Return [X, Y] of the center of cell containing provided text 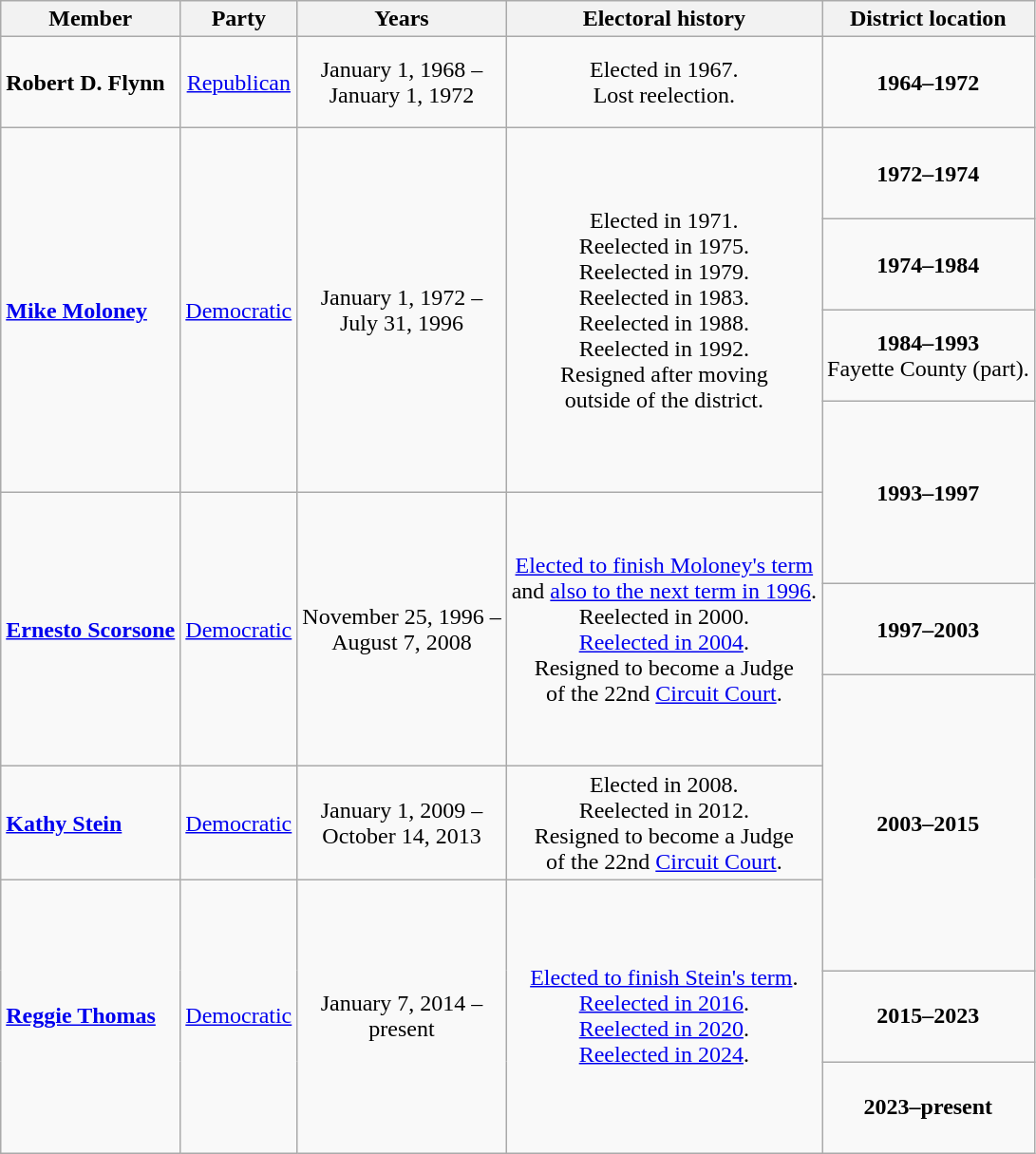
January 1, 2009 –October 14, 2013 [402, 823]
1974–1984 [929, 265]
1964–1972 [929, 83]
Robert D. Flynn [91, 83]
Electoral history [664, 19]
January 7, 2014 –present [402, 1016]
Member [91, 19]
Reggie Thomas [91, 1016]
Republican [239, 83]
1993–1997 [929, 493]
1972–1974 [929, 174]
November 25, 1996 –August 7, 2008 [402, 630]
Kathy Stein [91, 823]
2015–2023 [929, 1016]
Elected in 2008.Reelected in 2012.Resigned to become a Judgeof the 22nd Circuit Court. [664, 823]
1984–1993Fayette County (part). [929, 356]
January 1, 1968 –January 1, 1972 [402, 83]
District location [929, 19]
Party [239, 19]
2023–present [929, 1107]
1997–2003 [929, 630]
Years [402, 19]
Elected in 1967.Lost reelection. [664, 83]
January 1, 1972 –July 31, 1996 [402, 311]
Ernesto Scorsone [91, 630]
2003–2015 [929, 823]
Mike Moloney [91, 311]
Elected to finish Stein's term.Reelected in 2016.Reelected in 2020.Reelected in 2024. [664, 1016]
